Pinpoint the cell where the given text exists, returning its [X, Y] midpoint coordinate. 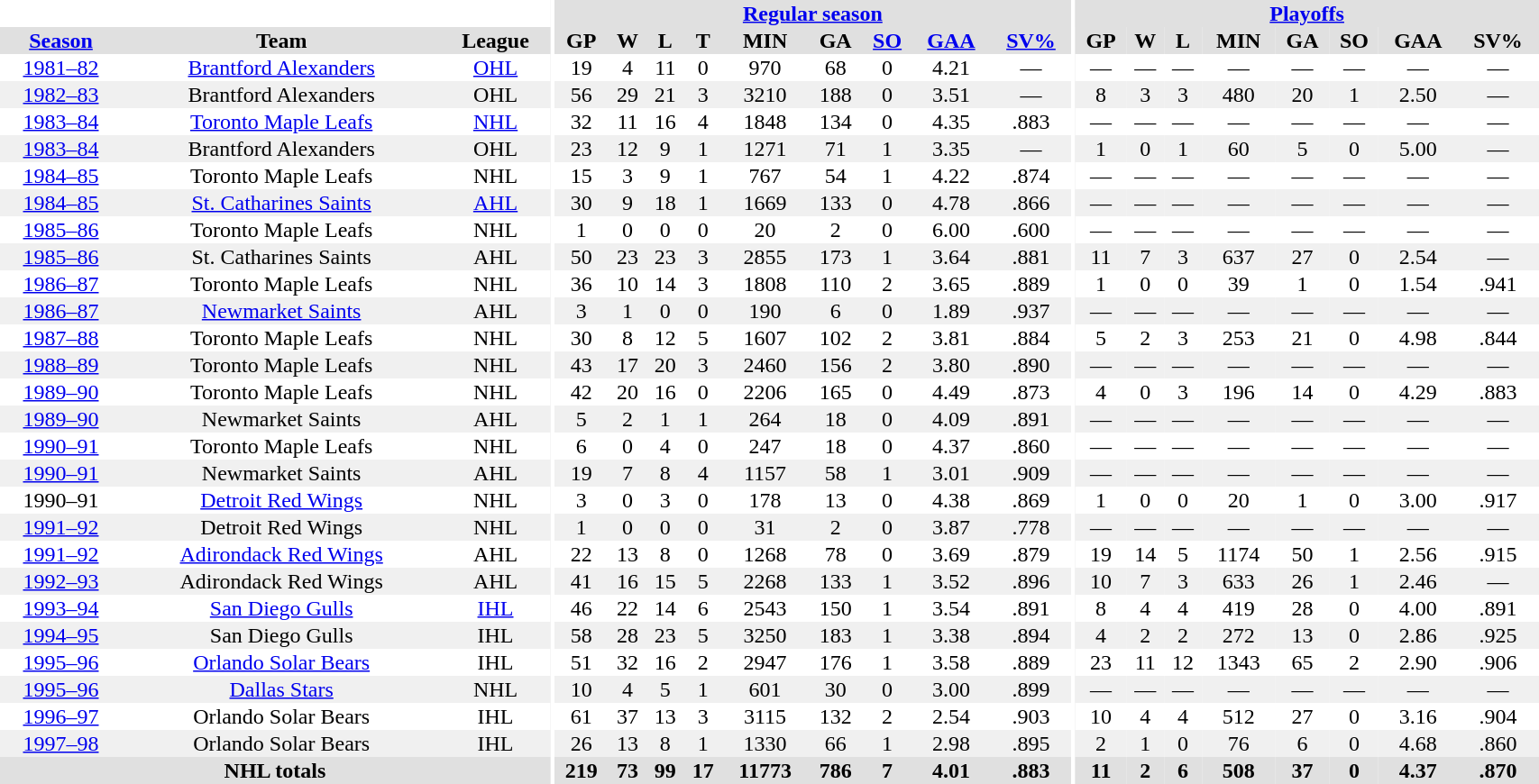
2.50 [1417, 95]
2947 [765, 662]
3.01 [950, 473]
1997–98 [61, 743]
6.00 [950, 230]
110 [835, 284]
2.98 [950, 743]
1.89 [950, 311]
1982–83 [61, 95]
4.35 [950, 122]
272 [1239, 635]
264 [765, 419]
61 [581, 716]
3115 [765, 716]
4.21 [950, 68]
2206 [765, 392]
134 [835, 122]
2.86 [1417, 635]
247 [765, 446]
176 [835, 662]
1607 [765, 338]
71 [835, 149]
T [703, 41]
183 [835, 635]
66 [835, 743]
178 [765, 500]
.896 [1031, 581]
1268 [765, 554]
196 [1239, 392]
4.78 [950, 203]
League [496, 41]
Regular season [812, 14]
2.46 [1417, 581]
1174 [1239, 554]
.941 [1498, 284]
.874 [1031, 176]
1996–97 [61, 716]
11773 [765, 770]
.915 [1498, 554]
.906 [1498, 662]
3.65 [950, 284]
46 [581, 608]
3250 [765, 635]
.844 [1498, 338]
4.29 [1417, 392]
.899 [1031, 689]
31 [765, 527]
73 [628, 770]
4.00 [1417, 608]
1988–89 [61, 365]
3.35 [950, 149]
3.64 [950, 257]
480 [1239, 95]
2460 [765, 365]
78 [835, 554]
60 [1239, 149]
2268 [765, 581]
4.98 [1417, 338]
1343 [1239, 662]
41 [581, 581]
.937 [1031, 311]
Dallas Stars [281, 689]
51 [581, 662]
1992–93 [61, 581]
.600 [1031, 230]
3.58 [950, 662]
3.81 [950, 338]
4.68 [1417, 743]
512 [1239, 716]
970 [765, 68]
3.87 [950, 527]
.778 [1031, 527]
29 [628, 95]
.870 [1498, 770]
56 [581, 95]
NHL totals [275, 770]
.869 [1031, 500]
3.80 [950, 365]
76 [1239, 743]
1669 [765, 203]
.895 [1031, 743]
Team [281, 41]
3210 [765, 95]
39 [1239, 284]
4.38 [950, 500]
219 [581, 770]
767 [765, 176]
65 [1302, 662]
3.51 [950, 95]
.866 [1031, 203]
.903 [1031, 716]
4.49 [950, 392]
1994–95 [61, 635]
156 [835, 365]
786 [835, 770]
36 [581, 284]
.904 [1498, 716]
.909 [1031, 473]
2543 [765, 608]
.884 [1031, 338]
1987–88 [61, 338]
5.00 [1417, 149]
173 [835, 257]
601 [765, 689]
1848 [765, 122]
3.52 [950, 581]
165 [835, 392]
Season [61, 41]
150 [835, 608]
102 [835, 338]
190 [765, 311]
637 [1239, 257]
3.69 [950, 554]
1157 [765, 473]
419 [1239, 608]
253 [1239, 338]
1.54 [1417, 284]
1271 [765, 149]
132 [835, 716]
4.22 [950, 176]
2855 [765, 257]
.894 [1031, 635]
3.38 [950, 635]
43 [581, 365]
.873 [1031, 392]
.879 [1031, 554]
2.90 [1417, 662]
1993–94 [61, 608]
2.56 [1417, 554]
68 [835, 68]
633 [1239, 581]
99 [665, 770]
1981–82 [61, 68]
188 [835, 95]
42 [581, 392]
.881 [1031, 257]
54 [835, 176]
4.09 [950, 419]
3.16 [1417, 716]
1330 [765, 743]
.917 [1498, 500]
Playoffs [1307, 14]
.890 [1031, 365]
1808 [765, 284]
3.54 [950, 608]
4.01 [950, 770]
.925 [1498, 635]
508 [1239, 770]
